Search for the cell housing the specified text and yield its (x, y) center coordinate. 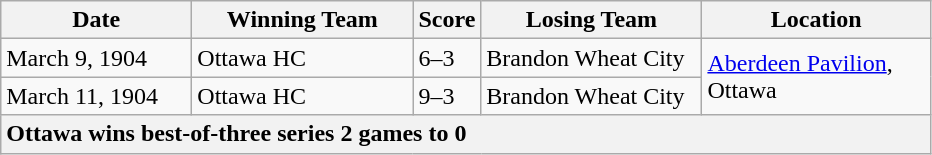
Date (96, 20)
Losing Team (592, 20)
Ottawa wins best-of-three series 2 games to 0 (466, 134)
Location (816, 20)
Winning Team (302, 20)
6–3 (447, 58)
Aberdeen Pavilion, Ottawa (816, 77)
9–3 (447, 96)
March 11, 1904 (96, 96)
Score (447, 20)
March 9, 1904 (96, 58)
